Capture the cell that displays the provided text and extract its [x, y] central coordinate. 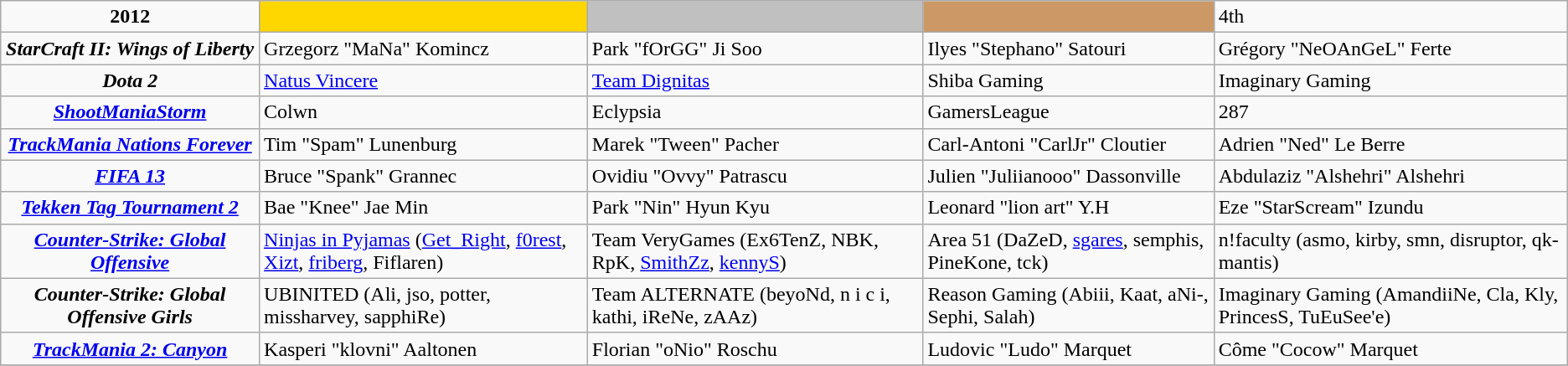
Park "fOrGG" Ji Soo [756, 49]
Bruce "Spank" Grannec [424, 176]
Julien "Juliianooo" Dassonville [1069, 176]
Eze "StarScream" Izundu [1390, 208]
Tim "Spam" Lunenburg [424, 144]
Colwn [424, 112]
Côme "Cocow" Marquet [1390, 348]
Adrien "Ned" Le Berre [1390, 144]
StarCraft II: Wings of Liberty [131, 49]
Ludovic "Ludo" Marquet [1069, 348]
Imaginary Gaming [1390, 80]
Counter-Strike: Global Offensive [131, 251]
Imaginary Gaming (AmandiiNe, Cla, Kly, PrincesS, TuEuSee'e) [1390, 305]
Carl-Antoni "CarlJr" Cloutier [1069, 144]
Team ALTERNATE (beyoNd, n i c i, kathi, iReNe, zAAz) [756, 305]
Natus Vincere [424, 80]
Dota 2 [131, 80]
GamersLeague [1069, 112]
Eclypsia [756, 112]
2012 [131, 17]
Ilyes "Stephano" Satouri [1069, 49]
Park "Nin" Hyun Kyu [756, 208]
Team Dignitas [756, 80]
TrackMania 2: Canyon [131, 348]
FIFA 13 [131, 176]
Reason Gaming (Abiii, Kaat, aNi-, Sephi, Salah) [1069, 305]
Kasperi "klovni" Aaltonen [424, 348]
Area 51 (DaZeD, sgares, semphis, PineKone, tck) [1069, 251]
n!faculty (asmo, kirby, smn, disruptor, qk-mantis) [1390, 251]
4th [1390, 17]
Team VeryGames (Ex6TenZ, NBK, RpK, SmithZz, kennyS) [756, 251]
Shiba Gaming [1069, 80]
Abdulaziz "Alshehri" Alshehri [1390, 176]
Marek "Tween" Pacher [756, 144]
Ninjas in Pyjamas (Get_Right, f0rest, Xizt, friberg, Fiflaren) [424, 251]
TrackMania Nations Forever [131, 144]
ShootManiaStorm [131, 112]
Grzegorz "MaNa" Komincz [424, 49]
Florian "oNio" Roschu [756, 348]
Ovidiu "Ovvy" Patrascu [756, 176]
Bae "Knee" Jae Min [424, 208]
Counter-Strike: Global Offensive Girls [131, 305]
Leonard "lion art" Y.H [1069, 208]
287 [1390, 112]
UBINITED (Ali, jso, potter, missharvey, sapphiRe) [424, 305]
Tekken Tag Tournament 2 [131, 208]
Grégory "NeOAnGeL" Ferte [1390, 49]
